Capture the cell that displays the provided text and extract its [X, Y] central coordinate. 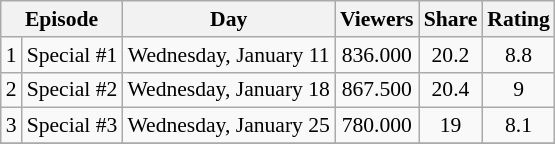
19 [451, 126]
20.4 [451, 90]
2 [12, 90]
Rating [518, 19]
Episode [62, 19]
20.2 [451, 55]
867.500 [377, 90]
Special #2 [72, 90]
8.8 [518, 55]
3 [12, 126]
Wednesday, January 11 [228, 55]
8.1 [518, 126]
Wednesday, January 18 [228, 90]
Day [228, 19]
Share [451, 19]
780.000 [377, 126]
Special #3 [72, 126]
Special #1 [72, 55]
836.000 [377, 55]
Wednesday, January 25 [228, 126]
1 [12, 55]
9 [518, 90]
Viewers [377, 19]
